For the text-containing cell, return its midpoint in [x, y] coordinate format. 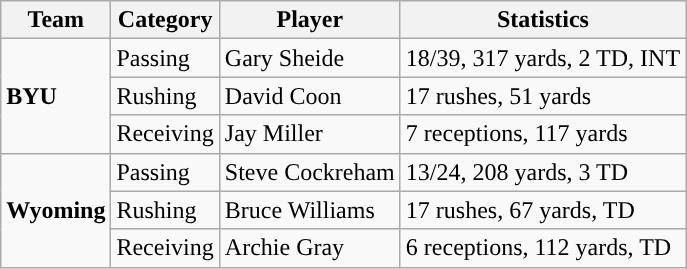
Statistics [542, 20]
6 receptions, 112 yards, TD [542, 248]
Archie Gray [310, 248]
David Coon [310, 96]
Player [310, 20]
Wyoming [56, 210]
13/24, 208 yards, 3 TD [542, 172]
Jay Miller [310, 134]
17 rushes, 67 yards, TD [542, 210]
Steve Cockreham [310, 172]
Category [165, 20]
18/39, 317 yards, 2 TD, INT [542, 58]
17 rushes, 51 yards [542, 96]
BYU [56, 96]
7 receptions, 117 yards [542, 134]
Team [56, 20]
Bruce Williams [310, 210]
Gary Sheide [310, 58]
